Identify which cell holds the provided text, then report its (X, Y) central coordinate. 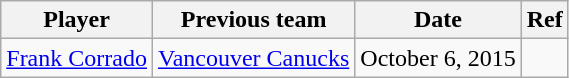
Previous team (253, 20)
Player (77, 20)
Frank Corrado (77, 58)
October 6, 2015 (438, 58)
Vancouver Canucks (253, 58)
Date (438, 20)
Ref (544, 20)
